From the cell containing the given text, extract its center point as [X, Y] coordinate. 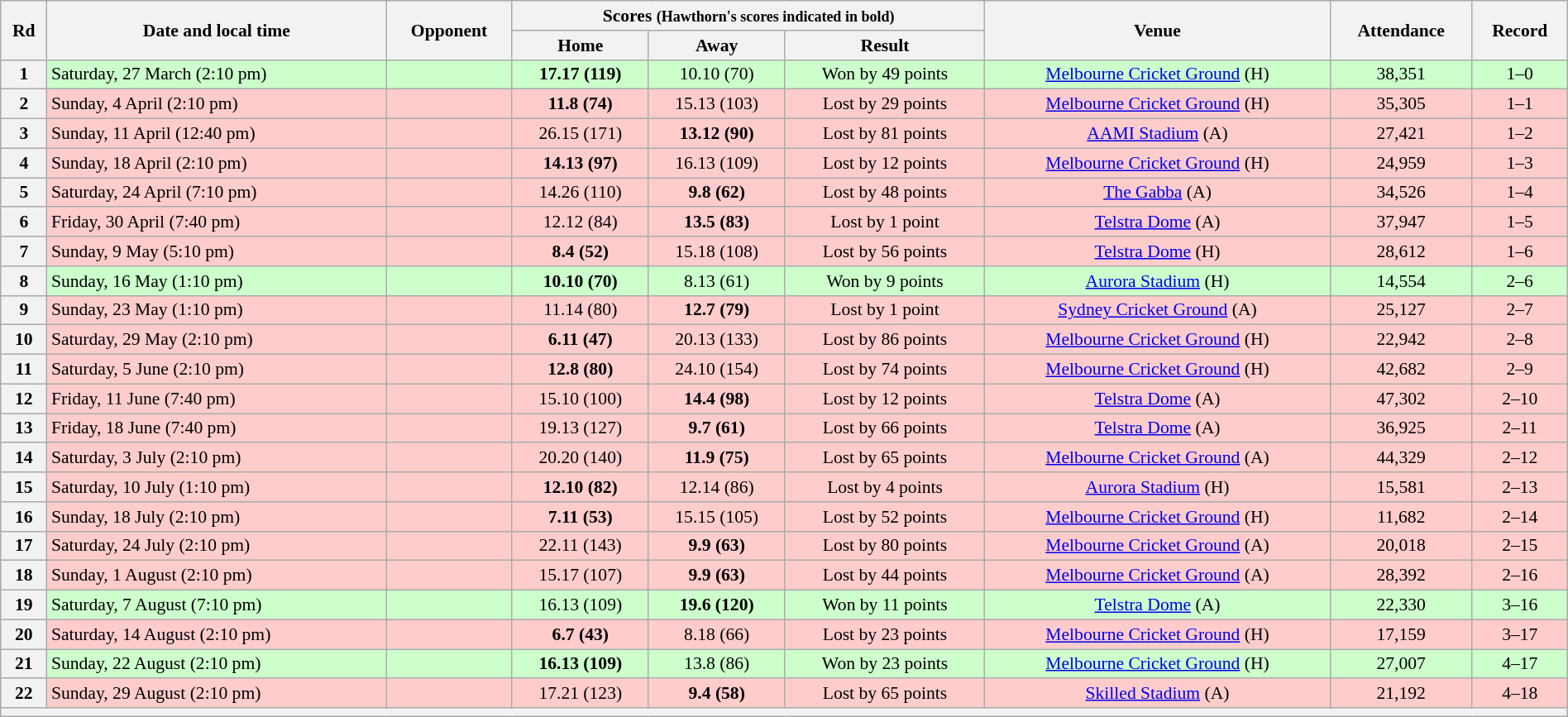
5 [24, 193]
14.13 (97) [581, 163]
Lost by 66 points [885, 428]
1 [24, 74]
21,192 [1401, 694]
Won by 9 points [885, 281]
1–2 [1520, 134]
12.10 (82) [581, 487]
9.8 (62) [716, 193]
2–16 [1520, 576]
26.15 (171) [581, 134]
8 [24, 281]
15.18 (108) [716, 251]
Lost by 23 points [885, 634]
7.11 (53) [581, 517]
1–5 [1520, 222]
Sunday, 9 May (5:10 pm) [217, 251]
1–6 [1520, 251]
27,007 [1401, 664]
14,554 [1401, 281]
14.4 (98) [716, 399]
Won by 11 points [885, 605]
15,581 [1401, 487]
Won by 49 points [885, 74]
2–9 [1520, 370]
4–17 [1520, 664]
22,330 [1401, 605]
17.17 (119) [581, 74]
Scores (Hawthorn's scores indicated in bold) [748, 16]
15.17 (107) [581, 576]
15.13 (103) [716, 104]
17.21 (123) [581, 694]
44,329 [1401, 458]
35,305 [1401, 104]
Lost by 56 points [885, 251]
15.15 (105) [716, 517]
2–8 [1520, 340]
20,018 [1401, 546]
2–11 [1520, 428]
3 [24, 134]
11.14 (80) [581, 310]
11,682 [1401, 517]
Date and local time [217, 30]
47,302 [1401, 399]
Result [885, 45]
11.8 (74) [581, 104]
15 [24, 487]
2–14 [1520, 517]
9.7 (61) [716, 428]
Sunday, 29 August (2:10 pm) [217, 694]
Lost by 80 points [885, 546]
8.18 (66) [716, 634]
20.20 (140) [581, 458]
14 [24, 458]
7 [24, 251]
2 [24, 104]
Friday, 30 April (7:40 pm) [217, 222]
13.5 (83) [716, 222]
Skilled Stadium (A) [1158, 694]
Away [716, 45]
16 [24, 517]
22 [24, 694]
2–12 [1520, 458]
24.10 (154) [716, 370]
Sunday, 23 May (1:10 pm) [217, 310]
21 [24, 664]
Lost by 4 points [885, 487]
38,351 [1401, 74]
2–15 [1520, 546]
28,392 [1401, 576]
1–3 [1520, 163]
27,421 [1401, 134]
Lost by 29 points [885, 104]
1–0 [1520, 74]
1–1 [1520, 104]
Friday, 18 June (7:40 pm) [217, 428]
2–6 [1520, 281]
Friday, 11 June (7:40 pm) [217, 399]
6.7 (43) [581, 634]
Sunday, 1 August (2:10 pm) [217, 576]
Saturday, 7 August (7:10 pm) [217, 605]
Lost by 74 points [885, 370]
1–4 [1520, 193]
Saturday, 24 July (2:10 pm) [217, 546]
24,959 [1401, 163]
42,682 [1401, 370]
3–17 [1520, 634]
Saturday, 14 August (2:10 pm) [217, 634]
Sunday, 18 April (2:10 pm) [217, 163]
Saturday, 27 March (2:10 pm) [217, 74]
4–18 [1520, 694]
10 [24, 340]
12.14 (86) [716, 487]
19 [24, 605]
Sunday, 4 April (2:10 pm) [217, 104]
6 [24, 222]
Home [581, 45]
12.7 (79) [716, 310]
Lost by 52 points [885, 517]
Attendance [1401, 30]
The Gabba (A) [1158, 193]
Record [1520, 30]
15.10 (100) [581, 399]
Sunday, 18 July (2:10 pm) [217, 517]
18 [24, 576]
28,612 [1401, 251]
Lost by 81 points [885, 134]
4 [24, 163]
Saturday, 24 April (7:10 pm) [217, 193]
9 [24, 310]
Won by 23 points [885, 664]
Rd [24, 30]
Saturday, 3 July (2:10 pm) [217, 458]
13 [24, 428]
22.11 (143) [581, 546]
17 [24, 546]
37,947 [1401, 222]
12 [24, 399]
Opponent [450, 30]
2–10 [1520, 399]
13.12 (90) [716, 134]
11 [24, 370]
19.6 (120) [716, 605]
Telstra Dome (H) [1158, 251]
AAMI Stadium (A) [1158, 134]
Saturday, 29 May (2:10 pm) [217, 340]
Sunday, 16 May (1:10 pm) [217, 281]
11.9 (75) [716, 458]
20.13 (133) [716, 340]
Saturday, 10 July (1:10 pm) [217, 487]
Lost by 44 points [885, 576]
13.8 (86) [716, 664]
Sunday, 22 August (2:10 pm) [217, 664]
14.26 (110) [581, 193]
2–7 [1520, 310]
Saturday, 5 June (2:10 pm) [217, 370]
25,127 [1401, 310]
9.4 (58) [716, 694]
17,159 [1401, 634]
19.13 (127) [581, 428]
34,526 [1401, 193]
Sunday, 11 April (12:40 pm) [217, 134]
36,925 [1401, 428]
Venue [1158, 30]
Lost by 48 points [885, 193]
Lost by 86 points [885, 340]
Sydney Cricket Ground (A) [1158, 310]
3–16 [1520, 605]
8.13 (61) [716, 281]
22,942 [1401, 340]
20 [24, 634]
6.11 (47) [581, 340]
8.4 (52) [581, 251]
12.8 (80) [581, 370]
12.12 (84) [581, 222]
2–13 [1520, 487]
